Locate the cell with the specified text and output its (X, Y) center coordinate. 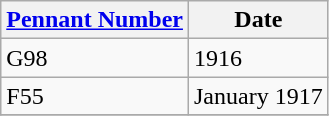
G98 (95, 58)
January 1917 (258, 96)
Pennant Number (95, 20)
1916 (258, 58)
F55 (95, 96)
Date (258, 20)
